Return the (x, y) coordinate for the center point of the cell that contains the specified text.  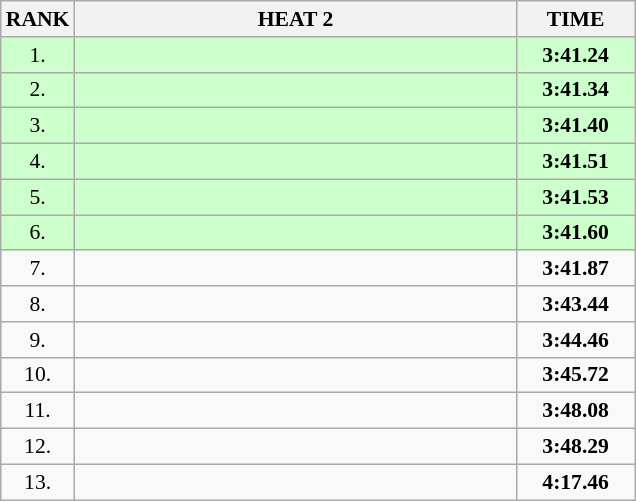
TIME (576, 19)
9. (38, 340)
3:45.72 (576, 375)
3. (38, 126)
4:17.46 (576, 482)
3:41.34 (576, 90)
3:41.24 (576, 55)
3:41.51 (576, 162)
3:41.40 (576, 126)
3:41.60 (576, 233)
3:41.53 (576, 197)
12. (38, 447)
11. (38, 411)
4. (38, 162)
6. (38, 233)
3:48.29 (576, 447)
3:48.08 (576, 411)
3:44.46 (576, 340)
3:41.87 (576, 269)
7. (38, 269)
10. (38, 375)
HEAT 2 (295, 19)
RANK (38, 19)
8. (38, 304)
2. (38, 90)
13. (38, 482)
1. (38, 55)
5. (38, 197)
3:43.44 (576, 304)
